Output the (x, y) coordinate of the center of the cell containing the given text.  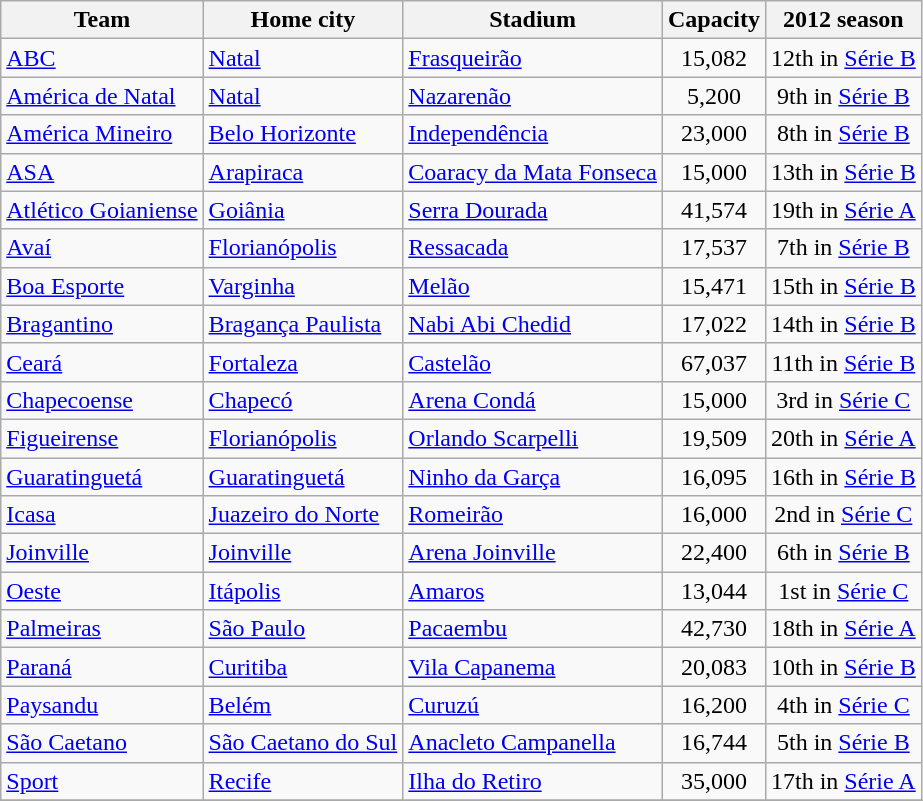
15,082 (714, 58)
Chapecó (303, 400)
São Caetano do Sul (303, 743)
41,574 (714, 210)
19th in Série A (843, 210)
Ceará (102, 362)
Icasa (102, 515)
América de Natal (102, 96)
20,083 (714, 667)
Ressacada (533, 248)
Chapecoense (102, 400)
22,400 (714, 553)
42,730 (714, 629)
São Paulo (303, 629)
Nazarenão (533, 96)
16,744 (714, 743)
Bragantino (102, 324)
Fortaleza (303, 362)
Recife (303, 781)
Atlético Goianiense (102, 210)
Curuzú (533, 705)
18th in Série A (843, 629)
Capacity (714, 20)
Independência (533, 134)
Belém (303, 705)
5th in Série B (843, 743)
15th in Série B (843, 286)
16th in Série B (843, 477)
4th in Série C (843, 705)
12th in Série B (843, 58)
Stadium (533, 20)
Goiânia (303, 210)
35,000 (714, 781)
ASA (102, 172)
16,000 (714, 515)
Paraná (102, 667)
Palmeiras (102, 629)
Coaracy da Mata Fonseca (533, 172)
16,095 (714, 477)
Belo Horizonte (303, 134)
Varginha (303, 286)
Vila Capanema (533, 667)
Bragança Paulista (303, 324)
14th in Série B (843, 324)
11th in Série B (843, 362)
17,537 (714, 248)
Ninho da Garça (533, 477)
Avaí (102, 248)
Romeirão (533, 515)
7th in Série B (843, 248)
13,044 (714, 591)
Arapiraca (303, 172)
Boa Esporte (102, 286)
Amaros (533, 591)
2nd in Série C (843, 515)
19,509 (714, 438)
Sport (102, 781)
23,000 (714, 134)
Frasqueirão (533, 58)
9th in Série B (843, 96)
1st in Série C (843, 591)
Juazeiro do Norte (303, 515)
Nabi Abi Chedid (533, 324)
Ilha do Retiro (533, 781)
5,200 (714, 96)
Serra Dourada (533, 210)
Arena Joinville (533, 553)
67,037 (714, 362)
Paysandu (102, 705)
Curitiba (303, 667)
17th in Série A (843, 781)
Orlando Scarpelli (533, 438)
ABC (102, 58)
Itápolis (303, 591)
10th in Série B (843, 667)
16,200 (714, 705)
Castelão (533, 362)
Home city (303, 20)
3rd in Série C (843, 400)
Figueirense (102, 438)
São Caetano (102, 743)
6th in Série B (843, 553)
Anacleto Campanella (533, 743)
20th in Série A (843, 438)
17,022 (714, 324)
2012 season (843, 20)
Melão (533, 286)
Pacaembu (533, 629)
Team (102, 20)
15,471 (714, 286)
Oeste (102, 591)
13th in Série B (843, 172)
América Mineiro (102, 134)
Arena Condá (533, 400)
8th in Série B (843, 134)
